Pinpoint the cell where the given text exists, returning its (x, y) midpoint coordinate. 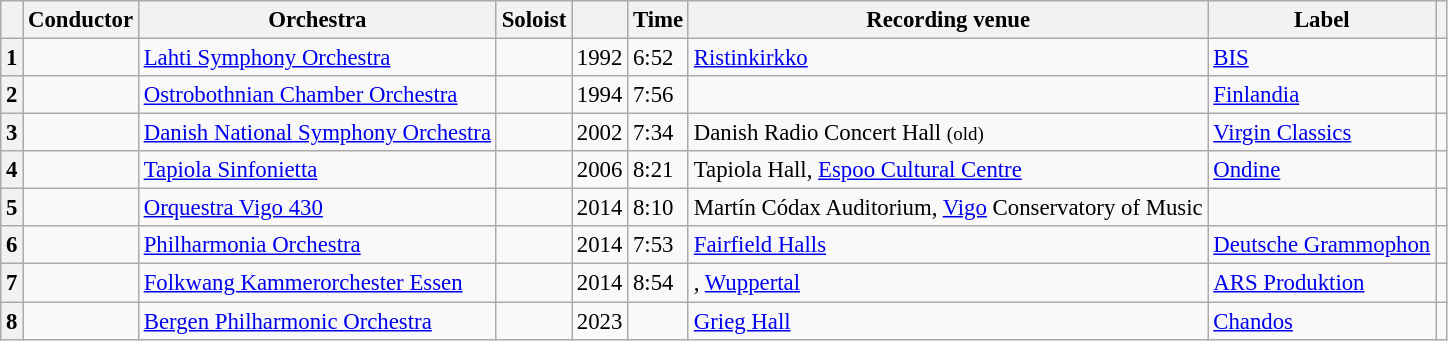
8:54 (658, 283)
8:10 (658, 208)
1 (12, 58)
Orchestra (317, 20)
1992 (600, 58)
Tapiola Sinfonietta (317, 170)
Soloist (534, 20)
5 (12, 208)
Finlandia (1322, 95)
Bergen Philharmonic Orchestra (317, 321)
, Wuppertal (948, 283)
Chandos (1322, 321)
Tapiola Hall, Espoo Cultural Centre (948, 170)
Lahti Symphony Orchestra (317, 58)
Label (1322, 20)
Recording venue (948, 20)
2 (12, 95)
Virgin Classics (1322, 133)
BIS (1322, 58)
1994 (600, 95)
8 (12, 321)
7:56 (658, 95)
Danish Radio Concert Hall (old) (948, 133)
7 (12, 283)
Fairfield Halls (948, 245)
7:34 (658, 133)
Orquestra Vigo 430 (317, 208)
3 (12, 133)
6 (12, 245)
2006 (600, 170)
4 (12, 170)
Grieg Hall (948, 321)
6:52 (658, 58)
ARS Produktion (1322, 283)
Time (658, 20)
Ondine (1322, 170)
Folkwang Kammerorchester Essen (317, 283)
7:53 (658, 245)
Ostrobothnian Chamber Orchestra (317, 95)
Martín Códax Auditorium, Vigo Conservatory of Music (948, 208)
2002 (600, 133)
Philharmonia Orchestra (317, 245)
Ristinkirkko (948, 58)
Danish National Symphony Orchestra (317, 133)
8:21 (658, 170)
Deutsche Grammophon (1322, 245)
2023 (600, 321)
Conductor (81, 20)
